Identify which cell holds the provided text, then report its (X, Y) central coordinate. 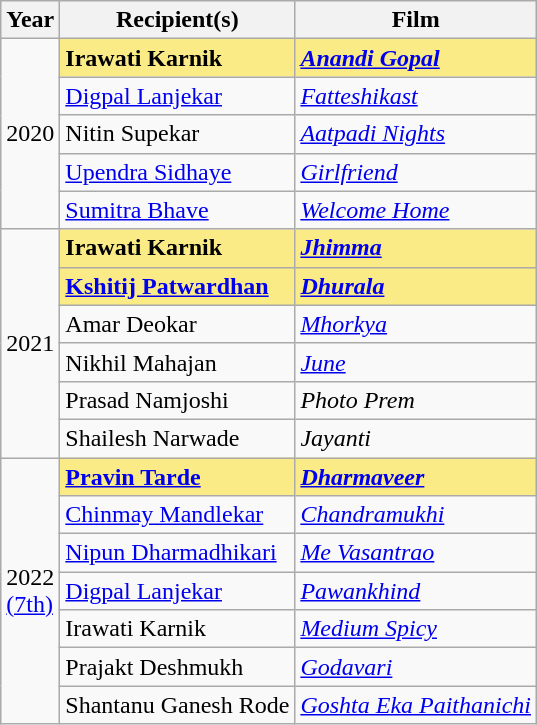
Nikhil Mahajan (178, 362)
Mhorkya (416, 324)
Welcome Home (416, 210)
Aatpadi Nights (416, 134)
Chandramukhi (416, 515)
Pawankhind (416, 591)
Upendra Sidhaye (178, 172)
Recipient(s) (178, 20)
Kshitij Patwardhan (178, 286)
2020 (30, 134)
Nipun Dharmadhikari (178, 553)
Girlfriend (416, 172)
Nitin Supekar (178, 134)
June (416, 362)
Chinmay Mandlekar (178, 515)
Goshta Eka Paithanichi (416, 705)
Shailesh Narwade (178, 438)
Dharmaveer (416, 477)
Sumitra Bhave (178, 210)
Anandi Gopal (416, 58)
Fatteshikast (416, 96)
2021 (30, 343)
Amar Deokar (178, 324)
Godavari (416, 667)
Photo Prem (416, 400)
Year (30, 20)
Dhurala (416, 286)
Jhimma (416, 248)
Prasad Namjoshi (178, 400)
Shantanu Ganesh Rode (178, 705)
Jayanti (416, 438)
Me Vasantrao (416, 553)
Film (416, 20)
Pravin Tarde (178, 477)
Prajakt Deshmukh (178, 667)
2022(7th) (30, 591)
Medium Spicy (416, 629)
